Determine the [X, Y] coordinate at the center of the cell enclosing the given text.  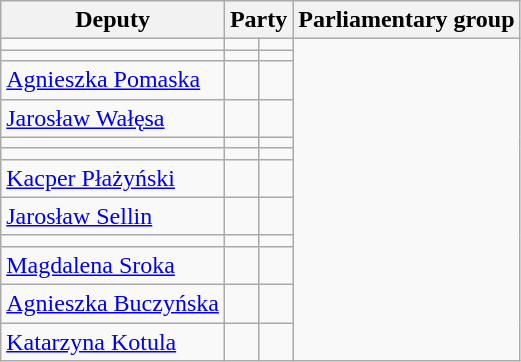
Katarzyna Kotula [113, 341]
Jarosław Wałęsa [113, 118]
Agnieszka Pomaska [113, 80]
Agnieszka Buczyńska [113, 303]
Deputy [113, 20]
Parliamentary group [406, 20]
Jarosław Sellin [113, 216]
Kacper Płażyński [113, 178]
Party [258, 20]
Magdalena Sroka [113, 265]
